Output the [X, Y] coordinate of the center of the cell containing the given text.  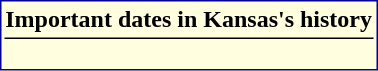
Important dates in Kansas's history [189, 19]
